For the text-containing cell, return its midpoint in [X, Y] coordinate format. 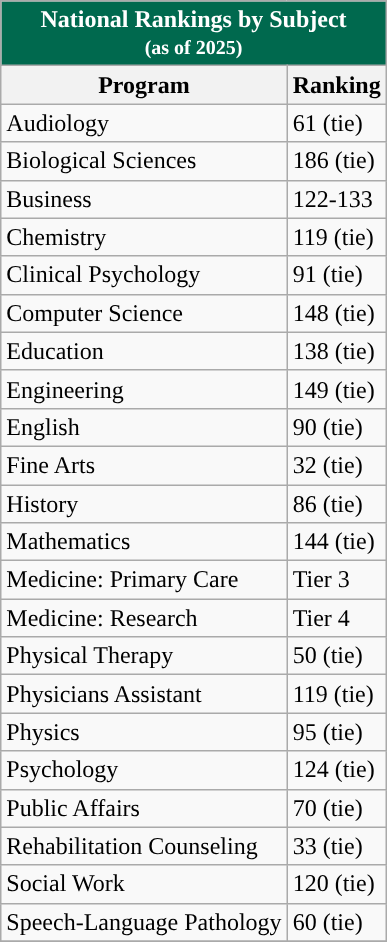
120 (tie) [336, 884]
148 (tie) [336, 313]
Chemistry [144, 237]
Clinical Psychology [144, 275]
186 (tie) [336, 161]
English [144, 427]
124 (tie) [336, 770]
122-133 [336, 199]
Physical Therapy [144, 656]
90 (tie) [336, 427]
Tier 3 [336, 580]
33 (tie) [336, 846]
History [144, 503]
Mathematics [144, 542]
149 (tie) [336, 389]
Physics [144, 732]
144 (tie) [336, 542]
86 (tie) [336, 503]
91 (tie) [336, 275]
Psychology [144, 770]
138 (tie) [336, 351]
Speech-Language Pathology [144, 922]
Biological Sciences [144, 161]
Education [144, 351]
Engineering [144, 389]
Fine Arts [144, 465]
Computer Science [144, 313]
Medicine: Primary Care [144, 580]
61 (tie) [336, 123]
National Rankings by Subject(as of 2025) [194, 34]
60 (tie) [336, 922]
Rehabilitation Counseling [144, 846]
Tier 4 [336, 618]
Business [144, 199]
70 (tie) [336, 808]
95 (tie) [336, 732]
Program [144, 85]
Ranking [336, 85]
Public Affairs [144, 808]
Physicians Assistant [144, 694]
32 (tie) [336, 465]
Audiology [144, 123]
Social Work [144, 884]
50 (tie) [336, 656]
Medicine: Research [144, 618]
